For the text-containing cell, return its midpoint in (x, y) coordinate format. 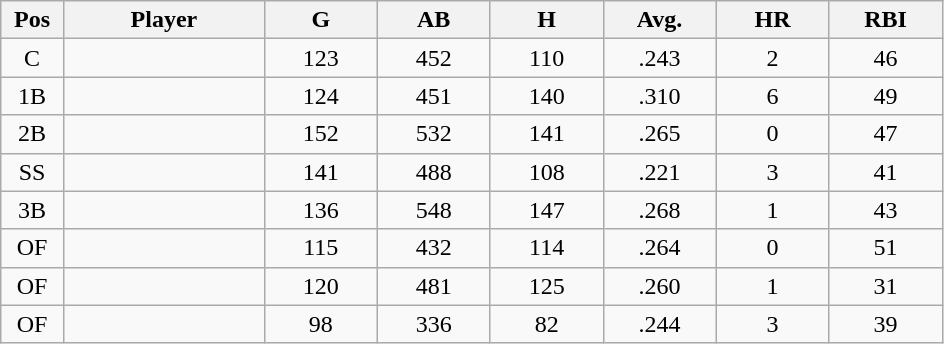
152 (320, 134)
.244 (660, 324)
Player (164, 20)
1B (32, 96)
110 (546, 58)
Pos (32, 20)
98 (320, 324)
114 (546, 248)
.243 (660, 58)
HR (772, 20)
2B (32, 134)
6 (772, 96)
SS (32, 172)
120 (320, 286)
432 (434, 248)
C (32, 58)
47 (886, 134)
82 (546, 324)
43 (886, 210)
136 (320, 210)
Avg. (660, 20)
46 (886, 58)
124 (320, 96)
51 (886, 248)
488 (434, 172)
41 (886, 172)
.260 (660, 286)
2 (772, 58)
481 (434, 286)
.310 (660, 96)
49 (886, 96)
548 (434, 210)
451 (434, 96)
3B (32, 210)
147 (546, 210)
108 (546, 172)
115 (320, 248)
.268 (660, 210)
532 (434, 134)
452 (434, 58)
123 (320, 58)
.221 (660, 172)
336 (434, 324)
.265 (660, 134)
H (546, 20)
.264 (660, 248)
125 (546, 286)
39 (886, 324)
140 (546, 96)
31 (886, 286)
RBI (886, 20)
G (320, 20)
AB (434, 20)
